Locate the cell with the specified text and output its [x, y] center coordinate. 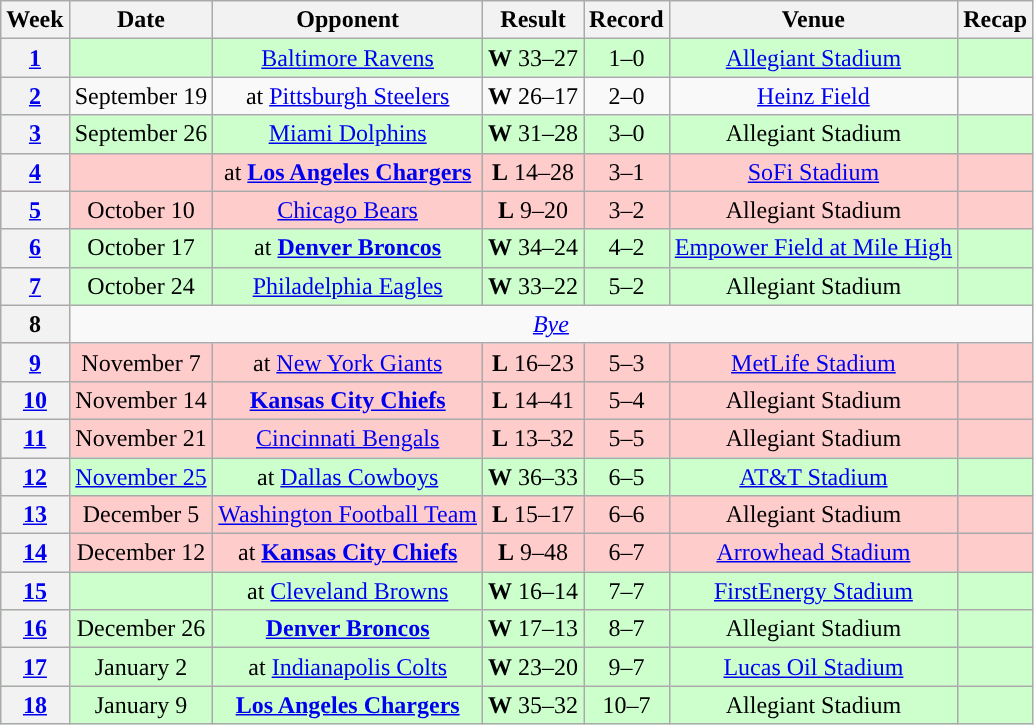
Kansas City Chiefs [348, 400]
W 34–24 [532, 248]
Result [532, 20]
Miami Dolphins [348, 134]
Cincinnati Bengals [348, 438]
3–1 [627, 172]
8–7 [627, 629]
L 16–23 [532, 362]
at Los Angeles Chargers [348, 172]
October 10 [141, 210]
September 19 [141, 96]
October 24 [141, 286]
15 [35, 591]
at Denver Broncos [348, 248]
at Dallas Cowboys [348, 477]
W 36–33 [532, 477]
7–7 [627, 591]
1–0 [627, 58]
Baltimore Ravens [348, 58]
November 25 [141, 477]
W 17–13 [532, 629]
5–3 [627, 362]
5–5 [627, 438]
14 [35, 553]
at Indianapolis Colts [348, 667]
L 15–17 [532, 515]
6 [35, 248]
L 9–20 [532, 210]
W 31–28 [532, 134]
L 9–48 [532, 553]
2 [35, 96]
5 [35, 210]
5–4 [627, 400]
Empower Field at Mile High [813, 248]
L 14–28 [532, 172]
6–6 [627, 515]
W 16–14 [532, 591]
at Pittsburgh Steelers [348, 96]
at Kansas City Chiefs [348, 553]
Washington Football Team [348, 515]
5–2 [627, 286]
December 12 [141, 553]
SoFi Stadium [813, 172]
MetLife Stadium [813, 362]
3 [35, 134]
3–2 [627, 210]
9 [35, 362]
6–5 [627, 477]
Date [141, 20]
Arrowhead Stadium [813, 553]
18 [35, 705]
Bye [551, 324]
Chicago Bears [348, 210]
10 [35, 400]
17 [35, 667]
L 14–41 [532, 400]
W 33–27 [532, 58]
November 21 [141, 438]
Heinz Field [813, 96]
1 [35, 58]
Venue [813, 20]
January 9 [141, 705]
16 [35, 629]
December 5 [141, 515]
September 26 [141, 134]
December 26 [141, 629]
Denver Broncos [348, 629]
Record [627, 20]
4–2 [627, 248]
November 14 [141, 400]
Philadelphia Eagles [348, 286]
W 23–20 [532, 667]
W 33–22 [532, 286]
January 2 [141, 667]
4 [35, 172]
12 [35, 477]
Opponent [348, 20]
November 7 [141, 362]
W 35–32 [532, 705]
at Cleveland Browns [348, 591]
8 [35, 324]
13 [35, 515]
6–7 [627, 553]
at New York Giants [348, 362]
FirstEnergy Stadium [813, 591]
L 13–32 [532, 438]
Lucas Oil Stadium [813, 667]
7 [35, 286]
October 17 [141, 248]
AT&T Stadium [813, 477]
Los Angeles Chargers [348, 705]
2–0 [627, 96]
3–0 [627, 134]
W 26–17 [532, 96]
10–7 [627, 705]
11 [35, 438]
9–7 [627, 667]
Week [35, 20]
Recap [996, 20]
